Scan for the cell matching the given text and deliver its [X, Y] coordinate at center. 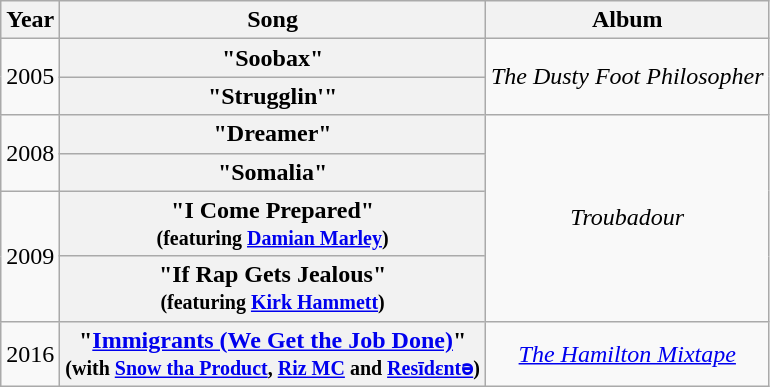
"Dreamer" [273, 134]
2005 [30, 77]
"Strugglin'" [273, 96]
The Hamilton Mixtape [627, 354]
2008 [30, 153]
"If Rap Gets Jealous"(featuring Kirk Hammett) [273, 288]
2016 [30, 354]
Song [273, 20]
"Immigrants (We Get the Job Done)"(with Snow tha Product, Riz MC and Resīdεntә) [273, 354]
Troubadour [627, 218]
"Soobax" [273, 58]
2009 [30, 256]
Album [627, 20]
"I Come Prepared"(featuring Damian Marley) [273, 224]
The Dusty Foot Philosopher [627, 77]
Year [30, 20]
"Somalia" [273, 172]
